Locate the cell with the specified text and output its [X, Y] center coordinate. 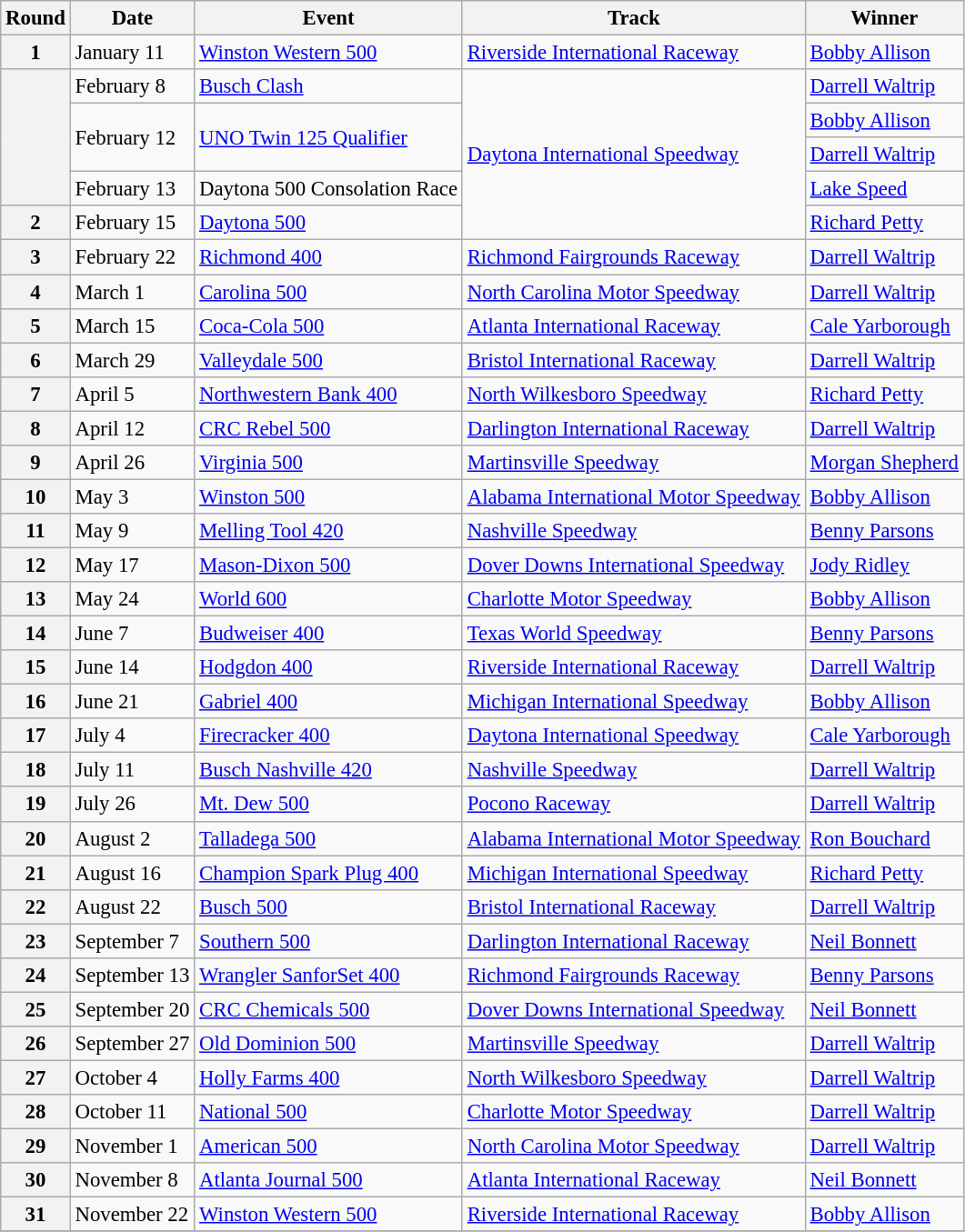
13 [35, 599]
Melling Tool 420 [329, 531]
Northwestern Bank 400 [329, 394]
23 [35, 941]
March 15 [132, 326]
1 [35, 53]
Pocono Raceway [633, 805]
October 4 [132, 1077]
March 1 [132, 292]
Champion Spark Plug 400 [329, 873]
2 [35, 223]
CRC Rebel 500 [329, 428]
16 [35, 702]
29 [35, 1147]
October 11 [132, 1112]
Mason-Dixon 500 [329, 565]
10 [35, 496]
UNO Twin 125 Qualifier [329, 138]
7 [35, 394]
31 [35, 1215]
Holly Farms 400 [329, 1077]
Busch 500 [329, 906]
Valleydale 500 [329, 360]
12 [35, 565]
22 [35, 906]
24 [35, 976]
Winner [884, 18]
Morgan Shepherd [884, 463]
Richmond 400 [329, 257]
May 3 [132, 496]
Old Dominion 500 [329, 1044]
20 [35, 838]
Track [633, 18]
July 26 [132, 805]
May 17 [132, 565]
September 7 [132, 941]
9 [35, 463]
July 4 [132, 736]
March 29 [132, 360]
25 [35, 1009]
November 1 [132, 1147]
Southern 500 [329, 941]
17 [35, 736]
3 [35, 257]
Jody Ridley [884, 565]
Round [35, 18]
November 22 [132, 1215]
August 22 [132, 906]
April 12 [132, 428]
September 13 [132, 976]
April 26 [132, 463]
August 16 [132, 873]
Texas World Speedway [633, 634]
February 15 [132, 223]
21 [35, 873]
14 [35, 634]
July 11 [132, 770]
January 11 [132, 53]
February 22 [132, 257]
American 500 [329, 1147]
30 [35, 1180]
27 [35, 1077]
June 14 [132, 667]
Busch Clash [329, 86]
Daytona 500 [329, 223]
Busch Nashville 420 [329, 770]
Gabriel 400 [329, 702]
World 600 [329, 599]
6 [35, 360]
Event [329, 18]
8 [35, 428]
February 12 [132, 138]
September 20 [132, 1009]
28 [35, 1112]
Mt. Dew 500 [329, 805]
5 [35, 326]
June 21 [132, 702]
National 500 [329, 1112]
18 [35, 770]
Talladega 500 [329, 838]
September 27 [132, 1044]
Wrangler SanforSet 400 [329, 976]
19 [35, 805]
15 [35, 667]
Winston 500 [329, 496]
Coca-Cola 500 [329, 326]
CRC Chemicals 500 [329, 1009]
11 [35, 531]
Atlanta Journal 500 [329, 1180]
May 24 [132, 599]
Daytona 500 Consolation Race [329, 189]
Ron Bouchard [884, 838]
June 7 [132, 634]
May 9 [132, 531]
Hodgdon 400 [329, 667]
Carolina 500 [329, 292]
Budweiser 400 [329, 634]
26 [35, 1044]
November 8 [132, 1180]
February 13 [132, 189]
4 [35, 292]
Lake Speed [884, 189]
Virginia 500 [329, 463]
Date [132, 18]
April 5 [132, 394]
February 8 [132, 86]
Firecracker 400 [329, 736]
August 2 [132, 838]
